For the text-containing cell, return its midpoint in (x, y) coordinate format. 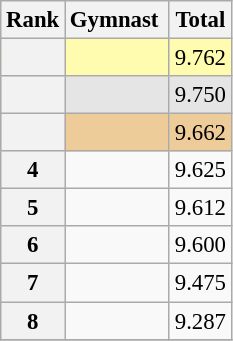
8 (33, 321)
7 (33, 283)
9.762 (200, 58)
Rank (33, 20)
9.612 (200, 208)
6 (33, 245)
9.475 (200, 283)
9.600 (200, 245)
Gymnast (118, 20)
Total (200, 20)
9.662 (200, 133)
9.287 (200, 321)
9.750 (200, 95)
5 (33, 208)
9.625 (200, 170)
4 (33, 170)
